For the text-containing cell, return its midpoint in [X, Y] coordinate format. 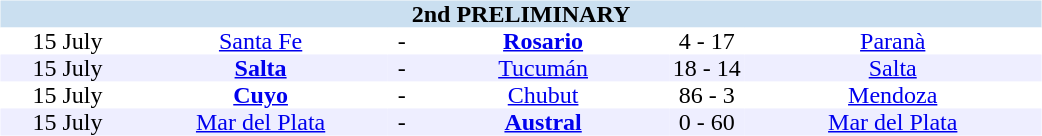
Cuyo [260, 96]
Paranà [893, 42]
Austral [544, 122]
86 - 3 [707, 96]
Santa Fe [260, 42]
2nd PRELIMINARY [520, 14]
0 - 60 [707, 122]
Tucumán [544, 68]
Mendoza [893, 96]
Rosario [544, 42]
Chubut [544, 96]
18 - 14 [707, 68]
4 - 17 [707, 42]
